Pinpoint the cell where the given text exists, returning its [X, Y] midpoint coordinate. 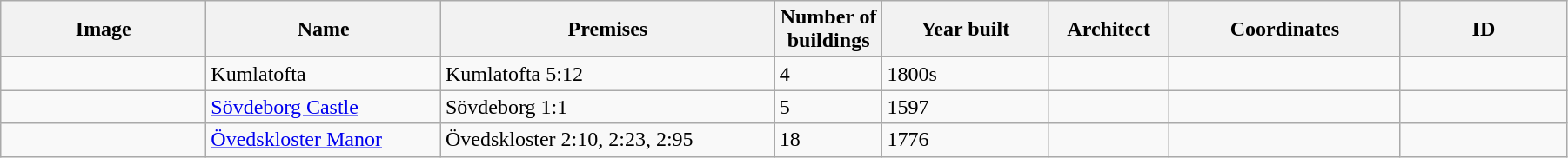
Övedskloster Manor [324, 140]
1800s [966, 74]
Image [104, 30]
ID [1483, 30]
1776 [966, 140]
Kumlatofta [324, 74]
4 [828, 74]
Sövdeborg 1:1 [607, 107]
18 [828, 140]
Sövdeborg Castle [324, 107]
Premises [607, 30]
5 [828, 107]
1597 [966, 107]
Kumlatofta 5:12 [607, 74]
Year built [966, 30]
Architect [1109, 30]
Name [324, 30]
Number ofbuildings [828, 30]
Coordinates [1284, 30]
Övedskloster 2:10, 2:23, 2:95 [607, 140]
